Scan for the cell matching the given text and deliver its [x, y] coordinate at center. 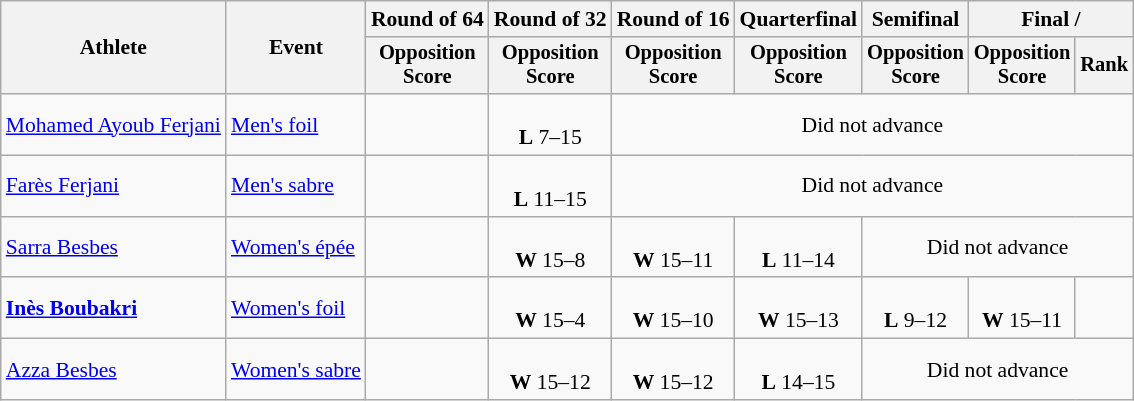
Men's sabre [296, 186]
L 14–15 [799, 370]
Azza Besbes [114, 370]
Event [296, 48]
W 15–13 [799, 308]
Inès Boubakri [114, 308]
Farès Ferjani [114, 186]
W 15–8 [550, 248]
Round of 16 [674, 19]
L 11–14 [799, 248]
Sarra Besbes [114, 248]
Final / [1051, 19]
L 7–15 [550, 124]
L 9–12 [916, 308]
Men's foil [296, 124]
Athlete [114, 48]
Mohamed Ayoub Ferjani [114, 124]
Women's sabre [296, 370]
Round of 32 [550, 19]
Quarterfinal [799, 19]
Women's épée [296, 248]
Rank [1104, 66]
W 15–4 [550, 308]
Semifinal [916, 19]
Women's foil [296, 308]
W 15–10 [674, 308]
Round of 64 [428, 19]
L 11–15 [550, 186]
